Capture the cell that displays the provided text and extract its (X, Y) central coordinate. 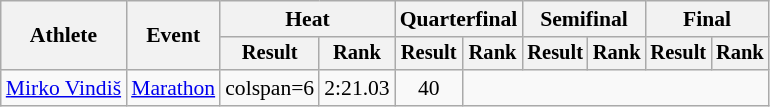
Event (173, 36)
Marathon (173, 88)
40 (429, 88)
Quarterfinal (459, 19)
Semifinal (584, 19)
Athlete (64, 36)
2:21.03 (356, 88)
Mirko Vindiš (64, 88)
colspan=6 (270, 88)
Heat (308, 19)
Final (706, 19)
